Identify which cell holds the provided text, then report its [x, y] central coordinate. 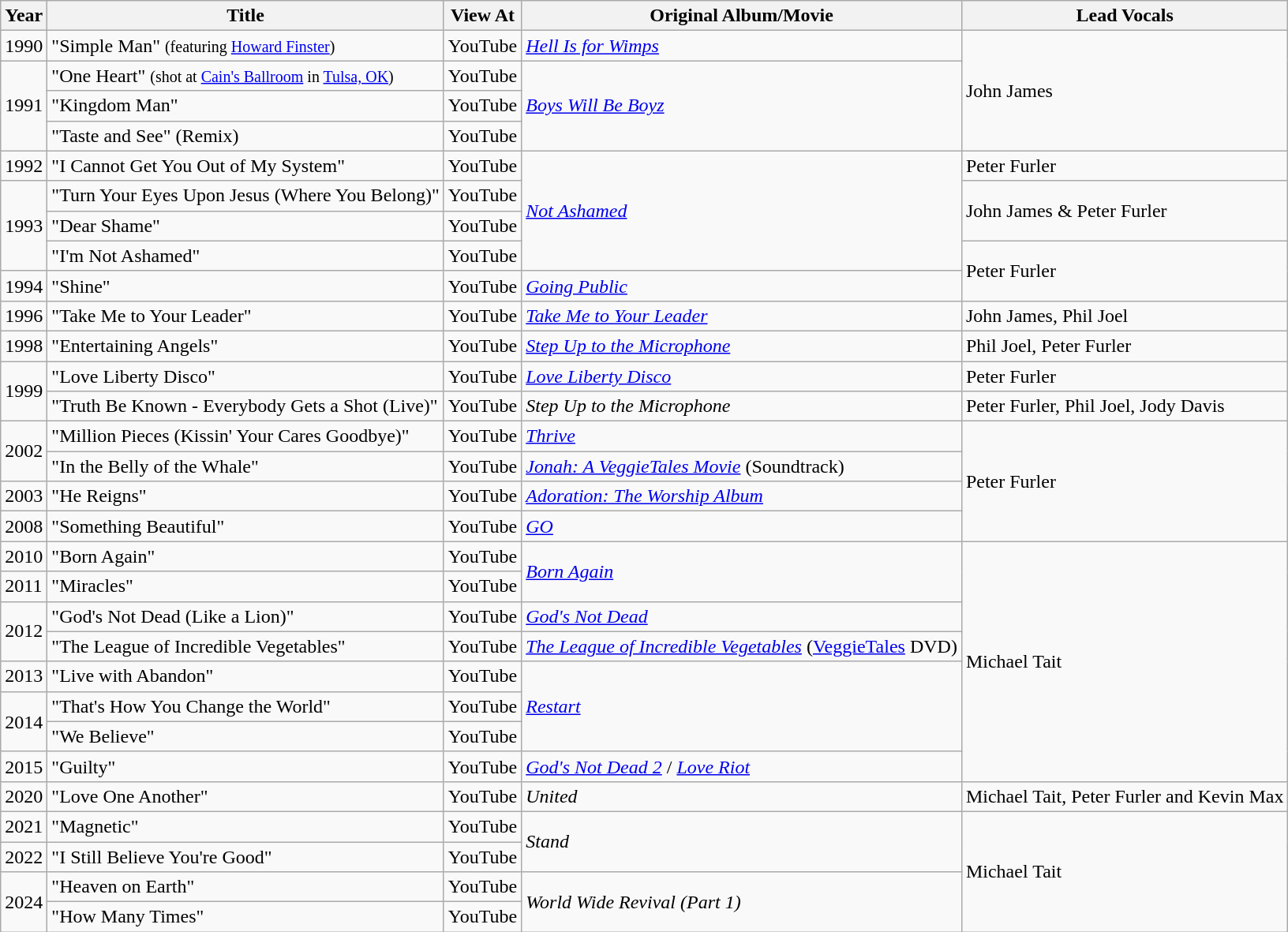
"I'm Not Ashamed" [245, 256]
2011 [24, 586]
2024 [24, 902]
Stand [742, 841]
John James, Phil Joel [1125, 316]
2010 [24, 556]
GO [742, 526]
United [742, 796]
Take Me to Your Leader [742, 316]
Adoration: The Worship Album [742, 496]
Not Ashamed [742, 211]
Original Album/Movie [742, 16]
1999 [24, 391]
Title [245, 16]
"Miracles" [245, 586]
"Live with Abandon" [245, 676]
"Truth Be Known - Everybody Gets a Shot (Live)" [245, 406]
Michael Tait, Peter Furler and Kevin Max [1125, 796]
God's Not Dead 2 / Love Riot [742, 766]
Born Again [742, 571]
"He Reigns" [245, 496]
Jonah: A VeggieTales Movie (Soundtrack) [742, 466]
1996 [24, 316]
2003 [24, 496]
2020 [24, 796]
"Magnetic" [245, 826]
World Wide Revival (Part 1) [742, 902]
John James & Peter Furler [1125, 211]
View At [482, 16]
John James [1125, 91]
"Guilty" [245, 766]
"In the Belly of the Whale" [245, 466]
"One Heart" (shot at Cain's Ballroom in Tulsa, OK) [245, 76]
Thrive [742, 436]
Year [24, 16]
Love Liberty Disco [742, 376]
Peter Furler, Phil Joel, Jody Davis [1125, 406]
"We Believe" [245, 736]
1992 [24, 166]
1993 [24, 226]
2008 [24, 526]
"That's How You Change the World" [245, 706]
"Entertaining Angels" [245, 346]
"I Cannot Get You Out of My System" [245, 166]
"Dear Shame" [245, 226]
Boys Will Be Boyz [742, 106]
2014 [24, 721]
"Simple Man" (featuring Howard Finster) [245, 46]
2013 [24, 676]
1990 [24, 46]
"Love Liberty Disco" [245, 376]
"How Many Times" [245, 917]
"Something Beautiful" [245, 526]
Restart [742, 706]
1991 [24, 106]
"Shine" [245, 286]
2002 [24, 451]
God's Not Dead [742, 616]
"The League of Incredible Vegetables" [245, 646]
"Taste and See" (Remix) [245, 136]
"Love One Another" [245, 796]
Hell Is for Wimps [742, 46]
1994 [24, 286]
2022 [24, 856]
"Take Me to Your Leader" [245, 316]
"Turn Your Eyes Upon Jesus (Where You Belong)" [245, 196]
The League of Incredible Vegetables (VeggieTales DVD) [742, 646]
"I Still Believe You're Good" [245, 856]
"Heaven on Earth" [245, 887]
1998 [24, 346]
"Kingdom Man" [245, 106]
2021 [24, 826]
2015 [24, 766]
Going Public [742, 286]
"God's Not Dead (Like a Lion)" [245, 616]
Lead Vocals [1125, 16]
2012 [24, 631]
"Million Pieces (Kissin' Your Cares Goodbye)" [245, 436]
Phil Joel, Peter Furler [1125, 346]
"Born Again" [245, 556]
